Determine the (X, Y) coordinate at the center of the cell enclosing the given text.  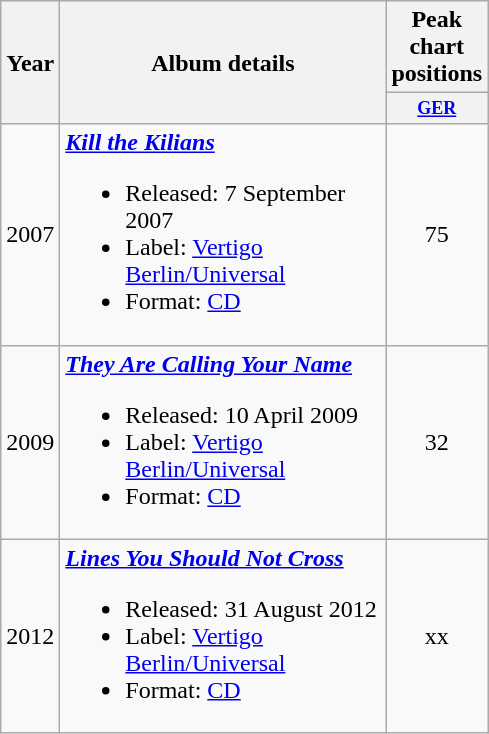
32 (437, 442)
Album details (223, 62)
xx (437, 636)
They Are Calling Your NameReleased: 10 April 2009Label: Vertigo Berlin/UniversalFormat: CD (223, 442)
75 (437, 234)
GER (437, 108)
Lines You Should Not CrossReleased: 31 August 2012Label: Vertigo Berlin/UniversalFormat: CD (223, 636)
Year (30, 62)
2009 (30, 442)
2012 (30, 636)
Kill the KiliansReleased: 7 September 2007Label: Vertigo Berlin/UniversalFormat: CD (223, 234)
Peak chart positions (437, 47)
2007 (30, 234)
